For the text-containing cell, return its midpoint in (X, Y) coordinate format. 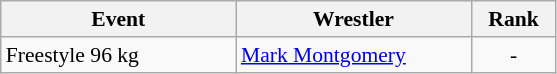
Wrestler (354, 19)
Mark Montgomery (354, 55)
Rank (514, 19)
Freestyle 96 kg (118, 55)
- (514, 55)
Event (118, 19)
